Return the (x, y) coordinate for the center point of the cell that contains the specified text.  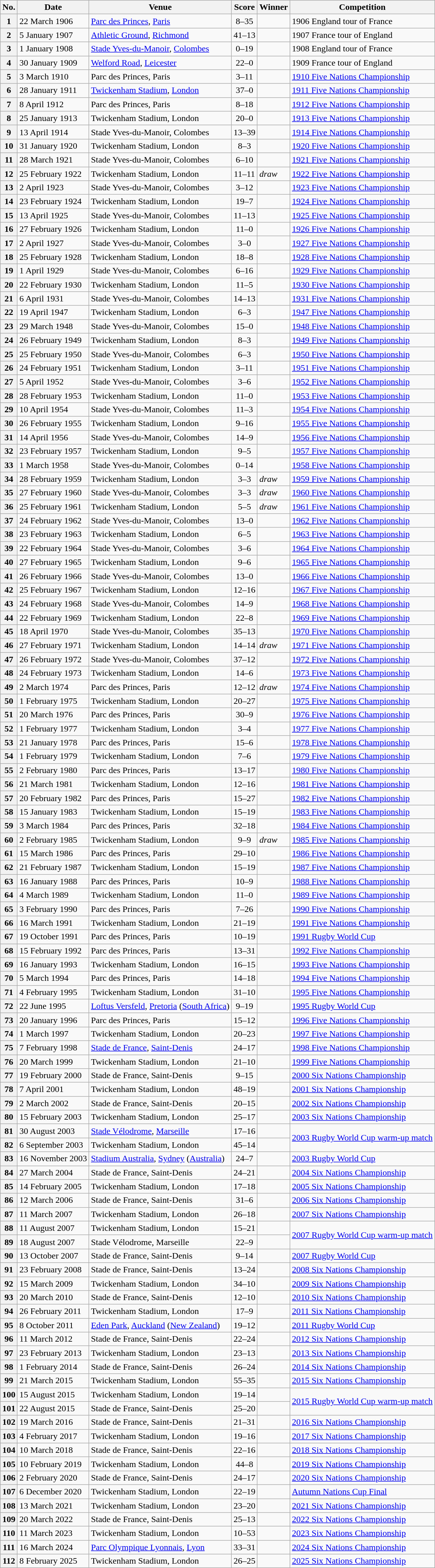
21–19 (244, 923)
38 (9, 534)
1959 Five Nations Championship (362, 479)
20 (9, 285)
18–8 (244, 257)
1926 Five Nations Championship (362, 229)
53 (9, 742)
1906 England tour of France (362, 21)
92 (9, 1283)
1996 Five Nations Championship (362, 1020)
2019 Six Nations Championship (362, 1464)
19 March 2016 (53, 1422)
1924 Five Nations Championship (362, 202)
1983 Five Nations Championship (362, 812)
1986 Five Nations Championship (362, 854)
19–7 (244, 202)
29–10 (244, 854)
99 (9, 1381)
55 (9, 770)
2016 Six Nations Championship (362, 1422)
75 (9, 1048)
9–16 (244, 424)
26 February 1955 (53, 424)
1971 Five Nations Championship (362, 645)
67 (9, 937)
107 (9, 1491)
2003 Rugby World Cup (362, 1159)
10–19 (244, 937)
30 August 2003 (53, 1131)
10 April 1954 (53, 410)
1975 Five Nations Championship (362, 701)
2021 Six Nations Championship (362, 1506)
30 (9, 424)
14 (9, 202)
1929 Five Nations Championship (362, 271)
2025 Six Nations Championship (362, 1561)
24 February 1973 (53, 673)
83 (9, 1159)
36 (9, 507)
14–18 (244, 978)
24–7 (244, 1159)
22–19 (244, 1491)
15–27 (244, 798)
3 March 1910 (53, 77)
Competition (362, 7)
1965 Five Nations Championship (362, 562)
2014 Six Nations Championship (362, 1367)
19 (9, 271)
63 (9, 881)
1963 Five Nations Championship (362, 534)
50 (9, 701)
20 March 1976 (53, 715)
89 (9, 1242)
1921 Five Nations Championship (362, 160)
2018 Six Nations Championship (362, 1450)
9–9 (244, 839)
33 (9, 465)
15 February 2003 (53, 1117)
31 January 1920 (53, 146)
13 April 1925 (53, 215)
11 August 2007 (53, 1228)
27 February 1965 (53, 562)
101 (9, 1408)
14 April 1956 (53, 437)
2 April 1923 (53, 188)
1907 France tour of England (362, 35)
62 (9, 867)
29 March 1948 (53, 326)
112 (9, 1561)
80 (9, 1117)
1953 Five Nations Championship (362, 395)
15–6 (244, 742)
26 (9, 368)
40 (9, 562)
1948 Five Nations Championship (362, 326)
1913 Five Nations Championship (362, 118)
4 February 2017 (53, 1436)
41 (9, 576)
2 (9, 35)
27 February 1960 (53, 493)
6 December 2020 (53, 1491)
1920 Five Nations Championship (362, 146)
22–9 (244, 1242)
1978 Five Nations Championship (362, 742)
78 (9, 1089)
20 March 1999 (53, 1062)
1968 Five Nations Championship (362, 604)
20 March 2022 (53, 1520)
15 March 1986 (53, 854)
21–31 (244, 1422)
11–13 (244, 215)
10 February 2019 (53, 1464)
98 (9, 1367)
39 (9, 548)
20–27 (244, 701)
22 February 1969 (53, 618)
4 (9, 63)
1 April 1929 (53, 271)
13 October 2007 (53, 1256)
77 (9, 1076)
3 March 1984 (53, 826)
22 February 1964 (53, 548)
Parc Olympique Lyonnais, Lyon (160, 1547)
15 August 2015 (53, 1395)
1993 Five Nations Championship (362, 964)
2006 Six Nations Championship (362, 1200)
26–25 (244, 1561)
27 March 2004 (53, 1173)
5 (9, 77)
1922 Five Nations Championship (362, 174)
15–0 (244, 326)
1 February 1977 (53, 729)
2001 Six Nations Championship (362, 1089)
26 February 1966 (53, 576)
54 (9, 756)
21 February 1987 (53, 867)
30 January 1909 (53, 63)
95 (9, 1325)
6 September 2003 (53, 1145)
25–20 (244, 1408)
31 (9, 437)
20–15 (244, 1103)
1979 Five Nations Championship (362, 756)
106 (9, 1478)
1988 Five Nations Championship (362, 881)
1949 Five Nations Championship (362, 340)
42 (9, 590)
Stadium Australia, Sydney (Australia) (160, 1159)
1956 Five Nations Championship (362, 437)
24 February 1951 (53, 368)
1992 Five Nations Championship (362, 951)
22–8 (244, 618)
1 March 1958 (53, 465)
20 January 1996 (53, 1020)
1995 Five Nations Championship (362, 992)
31–6 (244, 1200)
21 (9, 299)
8 October 2011 (53, 1325)
15 March 2009 (53, 1283)
55–35 (244, 1381)
1977 Five Nations Championship (362, 729)
9 (9, 132)
56 (9, 784)
4 March 1989 (53, 895)
2020 Six Nations Championship (362, 1478)
23 (9, 326)
13–17 (244, 770)
30–9 (244, 715)
8 February 2025 (53, 1561)
66 (9, 923)
1954 Five Nations Championship (362, 410)
2003 Rugby World Cup warm-up match (362, 1138)
2013 Six Nations Championship (362, 1353)
2 February 1980 (53, 770)
23 February 1957 (53, 451)
23 February 1963 (53, 534)
44–8 (244, 1464)
43 (9, 604)
26 February 2011 (53, 1311)
1950 Five Nations Championship (362, 354)
7–26 (244, 909)
25–13 (244, 1520)
2008 Six Nations Championship (362, 1269)
28 March 1921 (53, 160)
72 (9, 1006)
7–6 (244, 756)
7 April 2001 (53, 1089)
6 April 1931 (53, 299)
23 February 1924 (53, 202)
37 (9, 520)
10–9 (244, 881)
59 (9, 826)
1 February 1975 (53, 701)
5–5 (244, 507)
25 February 1961 (53, 507)
11 March 2007 (53, 1214)
1989 Five Nations Championship (362, 895)
2002 Six Nations Championship (362, 1103)
32 (9, 451)
14–14 (244, 645)
17–9 (244, 1311)
100 (9, 1395)
21–10 (244, 1062)
1967 Five Nations Championship (362, 590)
1974 Five Nations Championship (362, 687)
23 February 2013 (53, 1353)
27 February 1971 (53, 645)
2010 Six Nations Championship (362, 1298)
2007 Rugby World Cup warm-up match (362, 1235)
13–39 (244, 132)
10 (9, 146)
1925 Five Nations Championship (362, 215)
2 February 2020 (53, 1478)
1997 Five Nations Championship (362, 1034)
110 (9, 1533)
20–23 (244, 1034)
47 (9, 659)
41–13 (244, 35)
68 (9, 951)
2 March 1974 (53, 687)
19 October 1991 (53, 937)
61 (9, 854)
12 (9, 174)
31–10 (244, 992)
10–53 (244, 1533)
73 (9, 1020)
13 April 1914 (53, 132)
12–12 (244, 687)
1 March 1997 (53, 1034)
1912 Five Nations Championship (362, 104)
15–12 (244, 1020)
74 (9, 1034)
37–0 (244, 90)
3 (9, 49)
2015 Rugby World Cup warm-up match (362, 1401)
88 (9, 1228)
11–3 (244, 410)
1995 Rugby World Cup (362, 1006)
105 (9, 1464)
1984 Five Nations Championship (362, 826)
23 February 2008 (53, 1269)
11–11 (244, 174)
93 (9, 1298)
1908 England tour of France (362, 49)
1972 Five Nations Championship (362, 659)
1957 Five Nations Championship (362, 451)
29 (9, 410)
44 (9, 618)
65 (9, 909)
2005 Six Nations Championship (362, 1186)
12 March 2006 (53, 1200)
23–20 (244, 1506)
21 March 2015 (53, 1381)
9–6 (244, 562)
21 March 1981 (53, 784)
25 (9, 354)
23–13 (244, 1353)
1998 Five Nations Championship (362, 1048)
37–12 (244, 659)
22–0 (244, 63)
19–14 (244, 1395)
24 February 1968 (53, 604)
5 January 1907 (53, 35)
8–35 (244, 21)
82 (9, 1145)
19–12 (244, 1325)
11 (9, 160)
2007 Rugby World Cup (362, 1256)
2022 Six Nations Championship (362, 1520)
71 (9, 992)
104 (9, 1450)
97 (9, 1353)
25 January 1913 (53, 118)
1930 Five Nations Championship (362, 285)
26 February 1972 (53, 659)
57 (9, 798)
52 (9, 729)
34–10 (244, 1283)
7 February 1998 (53, 1048)
85 (9, 1186)
28 February 1959 (53, 479)
11 March 2023 (53, 1533)
3–4 (244, 729)
20 March 2010 (53, 1298)
26–24 (244, 1367)
1923 Five Nations Championship (362, 188)
1981 Five Nations Championship (362, 784)
Athletic Ground, Richmond (160, 35)
13 March 2021 (53, 1506)
45 (9, 632)
16 March 1991 (53, 923)
9–15 (244, 1076)
1969 Five Nations Championship (362, 618)
1960 Five Nations Championship (362, 493)
16 November 2003 (53, 1159)
1951 Five Nations Championship (362, 368)
45–14 (244, 1145)
5 April 1952 (53, 382)
64 (9, 895)
69 (9, 964)
2024 Six Nations Championship (362, 1547)
17–18 (244, 1186)
26–18 (244, 1214)
2012 Six Nations Championship (362, 1339)
1 (9, 21)
48–19 (244, 1089)
1990 Five Nations Championship (362, 909)
Venue (160, 7)
34 (9, 479)
46 (9, 645)
24–21 (244, 1173)
1980 Five Nations Championship (362, 770)
16 January 1988 (53, 881)
1964 Five Nations Championship (362, 548)
33–31 (244, 1547)
Autumn Nations Cup Final (362, 1491)
2 February 1985 (53, 839)
1982 Five Nations Championship (362, 798)
111 (9, 1547)
1999 Five Nations Championship (362, 1062)
20–0 (244, 118)
18 April 1970 (53, 632)
1 January 1908 (53, 49)
10 March 2018 (53, 1450)
28 (9, 395)
1970 Five Nations Championship (362, 632)
1947 Five Nations Championship (362, 312)
1987 Five Nations Championship (362, 867)
Eden Park, Auckland (New Zealand) (160, 1325)
22 February 1930 (53, 285)
16 March 2024 (53, 1547)
19 February 2000 (53, 1076)
13 (9, 188)
90 (9, 1256)
79 (9, 1103)
16 (9, 229)
51 (9, 715)
1909 France tour of England (362, 63)
8 (9, 118)
1958 Five Nations Championship (362, 465)
1931 Five Nations Championship (362, 299)
22 June 1995 (53, 1006)
14–13 (244, 299)
Loftus Versfeld, Pretoria (South Africa) (160, 1006)
6–5 (244, 534)
Winner (273, 7)
22–16 (244, 1450)
48 (9, 673)
28 February 1953 (53, 395)
102 (9, 1422)
1991 Five Nations Championship (362, 923)
16 January 1993 (53, 964)
19–16 (244, 1436)
24 (9, 340)
35–13 (244, 632)
2 March 2002 (53, 1103)
15 (9, 215)
2007 Six Nations Championship (362, 1214)
1994 Five Nations Championship (362, 978)
25 February 1922 (53, 174)
9–5 (244, 451)
Date (53, 7)
24 February 1962 (53, 520)
4 February 1995 (53, 992)
94 (9, 1311)
2009 Six Nations Championship (362, 1283)
5 March 1994 (53, 978)
96 (9, 1339)
3–12 (244, 188)
11–5 (244, 285)
1914 Five Nations Championship (362, 132)
2015 Six Nations Championship (362, 1381)
25 February 1928 (53, 257)
1966 Five Nations Championship (362, 576)
17 (9, 243)
2011 Rugby World Cup (362, 1325)
1961 Five Nations Championship (362, 507)
84 (9, 1173)
11 March 2012 (53, 1339)
2003 Six Nations Championship (362, 1117)
18 August 2007 (53, 1242)
32–18 (244, 826)
18 (9, 257)
19 April 1947 (53, 312)
22 August 2015 (53, 1408)
2011 Six Nations Championship (362, 1311)
1962 Five Nations Championship (362, 520)
22–24 (244, 1339)
1973 Five Nations Championship (362, 673)
1927 Five Nations Championship (362, 243)
1976 Five Nations Championship (362, 715)
7 (9, 104)
1 February 2014 (53, 1367)
21 January 1978 (53, 742)
1952 Five Nations Championship (362, 382)
0–19 (244, 49)
35 (9, 493)
58 (9, 812)
15 February 1992 (53, 951)
28 January 1911 (53, 90)
6–10 (244, 160)
25 February 1967 (53, 590)
12–10 (244, 1298)
25 February 1950 (53, 354)
No. (9, 7)
2023 Six Nations Championship (362, 1533)
60 (9, 839)
8–18 (244, 104)
91 (9, 1269)
49 (9, 687)
70 (9, 978)
20 February 1982 (53, 798)
14–6 (244, 673)
6 (9, 90)
87 (9, 1214)
Score (244, 7)
16–15 (244, 964)
14 February 2005 (53, 1186)
109 (9, 1520)
2004 Six Nations Championship (362, 1173)
103 (9, 1436)
17–16 (244, 1131)
27 (9, 382)
1985 Five Nations Championship (362, 839)
1910 Five Nations Championship (362, 77)
3–0 (244, 243)
2 April 1927 (53, 243)
1955 Five Nations Championship (362, 424)
108 (9, 1506)
1991 Rugby World Cup (362, 937)
0–14 (244, 465)
26 February 1949 (53, 340)
1 February 1979 (53, 756)
3 February 1990 (53, 909)
9–14 (244, 1256)
1911 Five Nations Championship (362, 90)
6–16 (244, 271)
86 (9, 1200)
Welford Road, Leicester (160, 63)
9–19 (244, 1006)
2017 Six Nations Championship (362, 1436)
81 (9, 1131)
13–24 (244, 1269)
2000 Six Nations Championship (362, 1076)
76 (9, 1062)
25–17 (244, 1117)
15 January 1983 (53, 812)
22 March 1906 (53, 21)
15–21 (244, 1228)
27 February 1926 (53, 229)
22 (9, 312)
13–31 (244, 951)
8 April 1912 (53, 104)
1928 Five Nations Championship (362, 257)
